Determine the [x, y] coordinate at the center of the cell enclosing the given text.  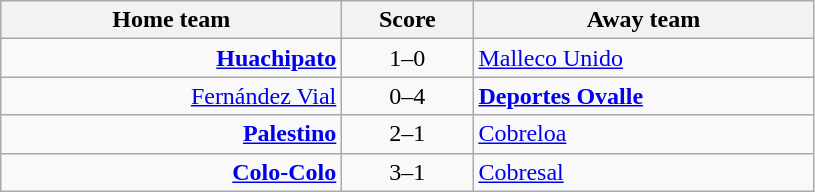
Fernández Vial [172, 96]
Malleco Unido [644, 58]
Home team [172, 20]
Palestino [172, 134]
Cobresal [644, 172]
Cobreloa [644, 134]
Huachipato [172, 58]
0–4 [408, 96]
1–0 [408, 58]
Score [408, 20]
Colo-Colo [172, 172]
3–1 [408, 172]
2–1 [408, 134]
Deportes Ovalle [644, 96]
Away team [644, 20]
